Locate the cell with the specified text and output its (x, y) center coordinate. 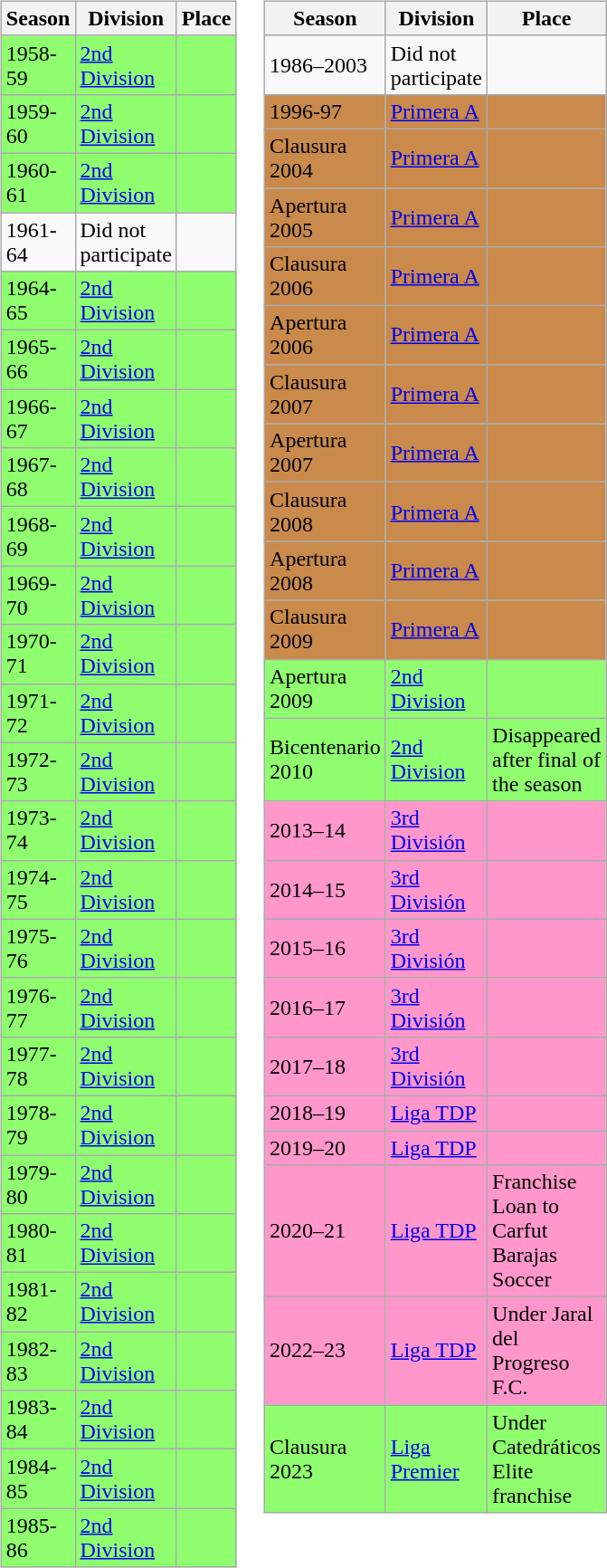
1964-65 (38, 301)
1982-83 (38, 1362)
Bicentenario 2010 (326, 760)
Clausura 2007 (326, 395)
1981-82 (38, 1302)
Franchise Loan to Carfut Barajas Soccer (546, 1231)
Clausura 2004 (326, 158)
Liga Premier (436, 1459)
1960-61 (38, 183)
Apertura 2006 (326, 335)
Apertura 2008 (326, 570)
1985-86 (38, 1537)
1972-73 (38, 771)
2020–21 (326, 1231)
Apertura 2005 (326, 217)
2014–15 (326, 889)
Clausura 2008 (326, 512)
1975-76 (38, 949)
1974-75 (38, 889)
Apertura 2009 (326, 688)
2019–20 (326, 1147)
1967-68 (38, 478)
Clausura 2023 (326, 1459)
2013–14 (326, 831)
Under Jaral del Progreso F.C. (546, 1351)
1961-64 (38, 241)
1996-97 (326, 111)
2017–18 (326, 1066)
1958-59 (38, 65)
1978-79 (38, 1124)
2022–23 (326, 1351)
1969-70 (38, 596)
1973-74 (38, 831)
1983-84 (38, 1420)
1980-81 (38, 1244)
Clausura 2006 (326, 277)
1971-72 (38, 713)
Under Catedráticos Elite franchise (546, 1459)
1984-85 (38, 1479)
2018–19 (326, 1113)
2016–17 (326, 1007)
2015–16 (326, 949)
1986–2003 (326, 65)
Apertura 2007 (326, 453)
1979-80 (38, 1184)
1959-60 (38, 123)
Clausura 2009 (326, 630)
1970-71 (38, 654)
1976-77 (38, 1007)
1977-78 (38, 1066)
1966-67 (38, 418)
1965-66 (38, 360)
1968-69 (38, 536)
Disappeared after final of the season (546, 760)
